Pinpoint the cell where the given text exists, returning its (x, y) midpoint coordinate. 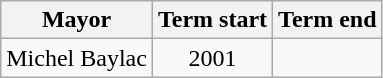
Term end (328, 20)
Michel Baylac (77, 58)
2001 (212, 58)
Term start (212, 20)
Mayor (77, 20)
